Search for the cell housing the specified text and yield its [x, y] center coordinate. 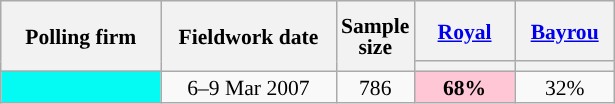
Royal [464, 31]
68% [464, 86]
Fieldwork date [248, 36]
Bayrou [565, 31]
Polling firm [81, 36]
786 [375, 86]
32% [565, 86]
Samplesize [375, 36]
6–9 Mar 2007 [248, 86]
